Output the (x, y) coordinate of the center of the cell containing the given text.  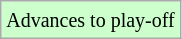
Advances to play-off (90, 20)
